Search for the cell housing the specified text and yield its [X, Y] center coordinate. 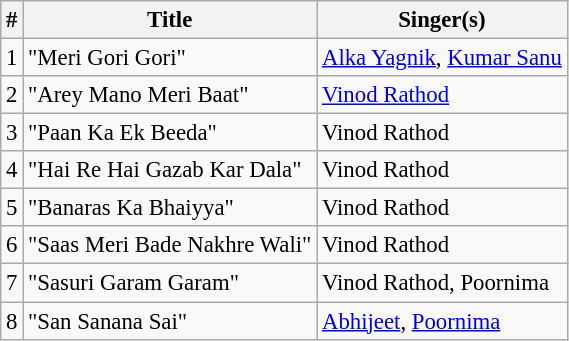
2 [12, 95]
Alka Yagnik, Kumar Sanu [442, 58]
# [12, 20]
"San Sanana Sai" [170, 321]
"Meri Gori Gori" [170, 58]
Vinod Rathod, Poornima [442, 283]
4 [12, 170]
"Arey Mano Meri Baat" [170, 95]
"Saas Meri Bade Nakhre Wali" [170, 245]
6 [12, 245]
8 [12, 321]
"Sasuri Garam Garam" [170, 283]
Singer(s) [442, 20]
"Paan Ka Ek Beeda" [170, 133]
Abhijeet, Poornima [442, 321]
5 [12, 208]
1 [12, 58]
Title [170, 20]
"Banaras Ka Bhaiyya" [170, 208]
"Hai Re Hai Gazab Kar Dala" [170, 170]
7 [12, 283]
3 [12, 133]
